Scan for the cell matching the given text and deliver its [x, y] coordinate at center. 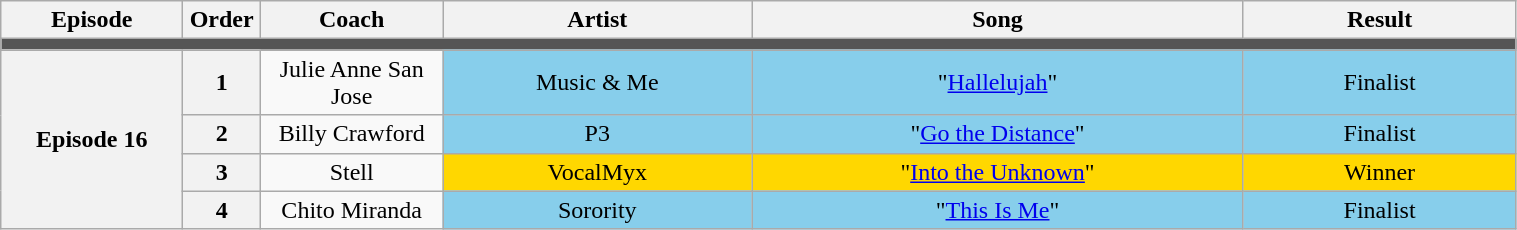
Billy Crawford [352, 134]
Artist [598, 20]
Coach [352, 20]
"Go the Distance" [998, 134]
Episode [92, 20]
Sorority [598, 210]
Order [222, 20]
Julie Anne San Jose [352, 82]
1 [222, 82]
4 [222, 210]
P3 [598, 134]
Result [1380, 20]
Stell [352, 172]
Winner [1380, 172]
3 [222, 172]
"This Is Me" [998, 210]
"Into the Unknown" [998, 172]
Episode 16 [92, 140]
Song [998, 20]
Chito Miranda [352, 210]
VocalMyx [598, 172]
2 [222, 134]
Music & Me [598, 82]
"Hallelujah" [998, 82]
